Find where the given text appears and provide that cell's center as [x, y] coordinate. 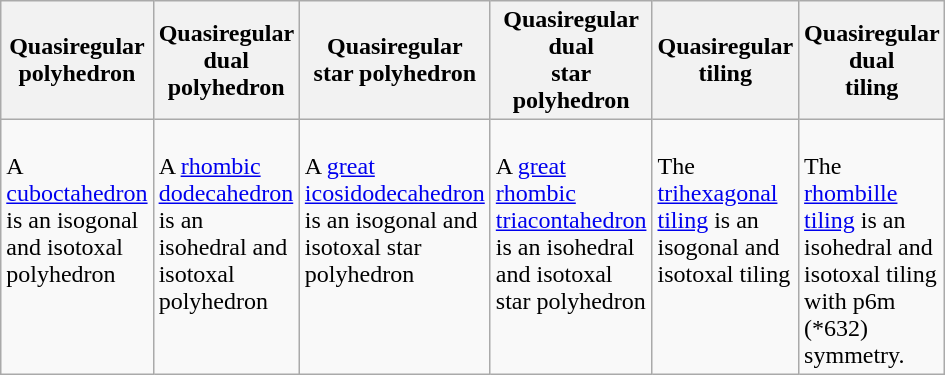
The rhombille tiling is an isohedral and isotoxal tiling with p6m (*632) symmetry. [872, 247]
Quasiregulartiling [726, 60]
The trihexagonal tiling is an isogonal and isotoxal tiling [726, 247]
Quasiregular dualtiling [872, 60]
A rhombic dodecahedron is an isohedral and isotoxal polyhedron [226, 247]
A cuboctahedron is an isogonal and isotoxal polyhedron [77, 247]
A great icosidodecahedron is an isogonal and isotoxal star polyhedron [394, 247]
A great rhombic triacontahedron is an isohedral and isotoxal star polyhedron [571, 247]
Quasiregularpolyhedron [77, 60]
Quasiregular dualstar polyhedron [571, 60]
Quasiregularstar polyhedron [394, 60]
Quasiregular dualpolyhedron [226, 60]
